Locate the cell with the specified text and output its (X, Y) center coordinate. 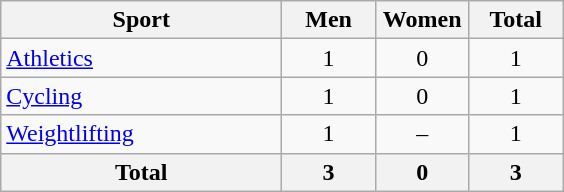
Sport (142, 20)
Cycling (142, 96)
– (422, 134)
Women (422, 20)
Men (329, 20)
Weightlifting (142, 134)
Athletics (142, 58)
